Capture the cell that displays the provided text and extract its (X, Y) central coordinate. 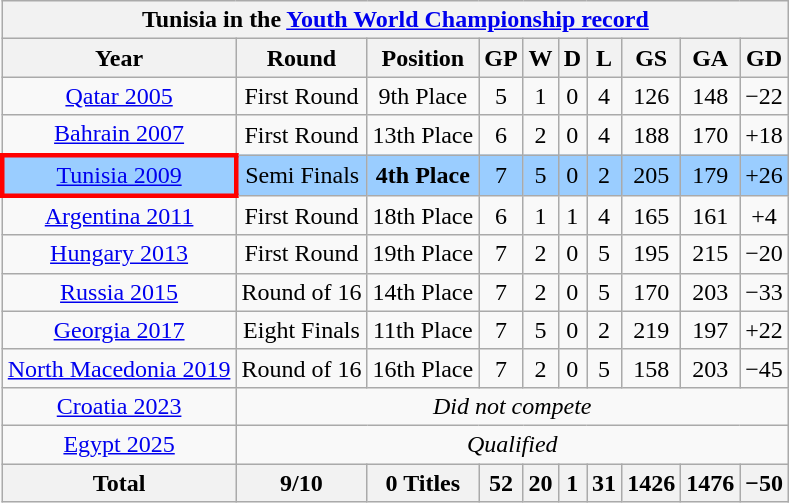
Hungary 2013 (119, 254)
W (540, 58)
GP (501, 58)
−50 (764, 483)
Russia 2015 (119, 292)
158 (652, 368)
GS (652, 58)
Semi Finals (302, 174)
188 (652, 135)
126 (652, 96)
19th Place (423, 254)
GD (764, 58)
13th Place (423, 135)
31 (604, 483)
11th Place (423, 330)
1426 (652, 483)
14th Place (423, 292)
Bahrain 2007 (119, 135)
Tunisia 2009 (119, 174)
+22 (764, 330)
205 (652, 174)
Argentina 2011 (119, 216)
−22 (764, 96)
+18 (764, 135)
Qualified (512, 444)
18th Place (423, 216)
195 (652, 254)
20 (540, 483)
−20 (764, 254)
Round (302, 58)
215 (710, 254)
16th Place (423, 368)
148 (710, 96)
161 (710, 216)
9/10 (302, 483)
0 Titles (423, 483)
D (572, 58)
219 (652, 330)
GA (710, 58)
Egypt 2025 (119, 444)
197 (710, 330)
Year (119, 58)
165 (652, 216)
+26 (764, 174)
1476 (710, 483)
−45 (764, 368)
9th Place (423, 96)
Did not compete (512, 406)
Croatia 2023 (119, 406)
52 (501, 483)
Position (423, 58)
+4 (764, 216)
4th Place (423, 174)
North Macedonia 2019 (119, 368)
Eight Finals (302, 330)
179 (710, 174)
Qatar 2005 (119, 96)
Total (119, 483)
Tunisia in the Youth World Championship record (395, 20)
Georgia 2017 (119, 330)
L (604, 58)
−33 (764, 292)
